Capture the cell that displays the provided text and extract its [X, Y] central coordinate. 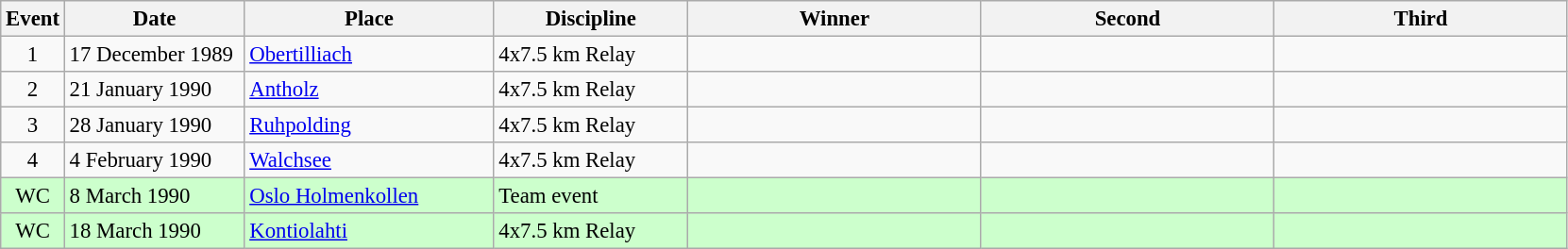
Ruhpolding [369, 125]
Event [33, 19]
Date [155, 19]
Walchsee [369, 160]
17 December 1989 [155, 55]
2 [33, 90]
28 January 1990 [155, 125]
3 [33, 125]
Obertilliach [369, 55]
Team event [591, 196]
Second [1127, 19]
18 March 1990 [155, 231]
Third [1422, 19]
4 February 1990 [155, 160]
Winner [835, 19]
Antholz [369, 90]
Oslo Holmenkollen [369, 196]
Discipline [591, 19]
1 [33, 55]
Kontiolahti [369, 231]
8 March 1990 [155, 196]
21 January 1990 [155, 90]
4 [33, 160]
Place [369, 19]
